Output the [x, y] coordinate of the center of the cell containing the given text.  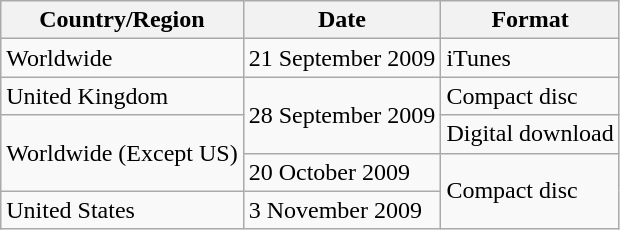
3 November 2009 [342, 210]
United Kingdom [122, 96]
Date [342, 20]
21 September 2009 [342, 58]
Country/Region [122, 20]
Digital download [530, 134]
United States [122, 210]
Worldwide [122, 58]
Format [530, 20]
28 September 2009 [342, 115]
iTunes [530, 58]
Worldwide (Except US) [122, 153]
20 October 2009 [342, 172]
